Return (x, y) of the center of cell containing provided text 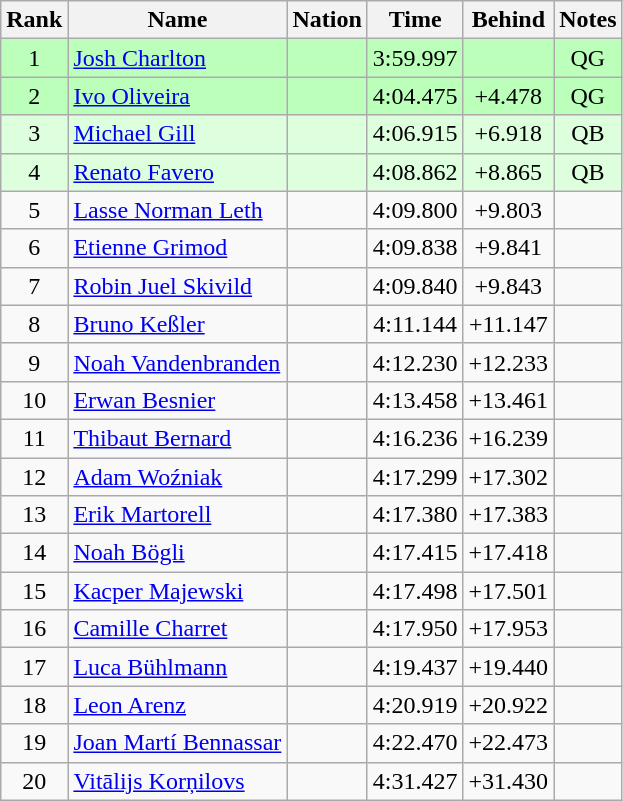
+19.440 (508, 667)
Rank (34, 20)
4:16.236 (415, 438)
Kacper Majewski (178, 591)
4:17.299 (415, 477)
+9.841 (508, 248)
Name (178, 20)
13 (34, 515)
4:09.838 (415, 248)
Joan Martí Bennassar (178, 743)
4:17.415 (415, 553)
Ivo Oliveira (178, 96)
Erwan Besnier (178, 400)
9 (34, 362)
+17.418 (508, 553)
+8.865 (508, 172)
Camille Charret (178, 629)
10 (34, 400)
8 (34, 324)
4:09.840 (415, 286)
Bruno Keßler (178, 324)
4:08.862 (415, 172)
Time (415, 20)
+12.233 (508, 362)
4 (34, 172)
Noah Vandenbranden (178, 362)
Michael Gill (178, 134)
Etienne Grimod (178, 248)
4:09.800 (415, 210)
4:06.915 (415, 134)
4:12.230 (415, 362)
4:17.498 (415, 591)
4:22.470 (415, 743)
4:17.950 (415, 629)
1 (34, 58)
4:17.380 (415, 515)
Noah Bögli (178, 553)
+20.922 (508, 705)
+4.478 (508, 96)
3:59.997 (415, 58)
Robin Juel Skivild (178, 286)
4:31.427 (415, 781)
19 (34, 743)
17 (34, 667)
4:11.144 (415, 324)
11 (34, 438)
+17.953 (508, 629)
+17.302 (508, 477)
2 (34, 96)
+22.473 (508, 743)
Luca Bühlmann (178, 667)
6 (34, 248)
16 (34, 629)
4:04.475 (415, 96)
Leon Arenz (178, 705)
Notes (588, 20)
Renato Favero (178, 172)
20 (34, 781)
+16.239 (508, 438)
Nation (327, 20)
15 (34, 591)
14 (34, 553)
4:13.458 (415, 400)
+17.501 (508, 591)
+6.918 (508, 134)
Behind (508, 20)
+9.843 (508, 286)
+11.147 (508, 324)
5 (34, 210)
3 (34, 134)
+17.383 (508, 515)
Thibaut Bernard (178, 438)
Adam Woźniak (178, 477)
+31.430 (508, 781)
Vitālijs Korņilovs (178, 781)
Josh Charlton (178, 58)
18 (34, 705)
4:19.437 (415, 667)
7 (34, 286)
12 (34, 477)
Lasse Norman Leth (178, 210)
+9.803 (508, 210)
+13.461 (508, 400)
4:20.919 (415, 705)
Erik Martorell (178, 515)
